Capture the cell that displays the provided text and extract its (x, y) central coordinate. 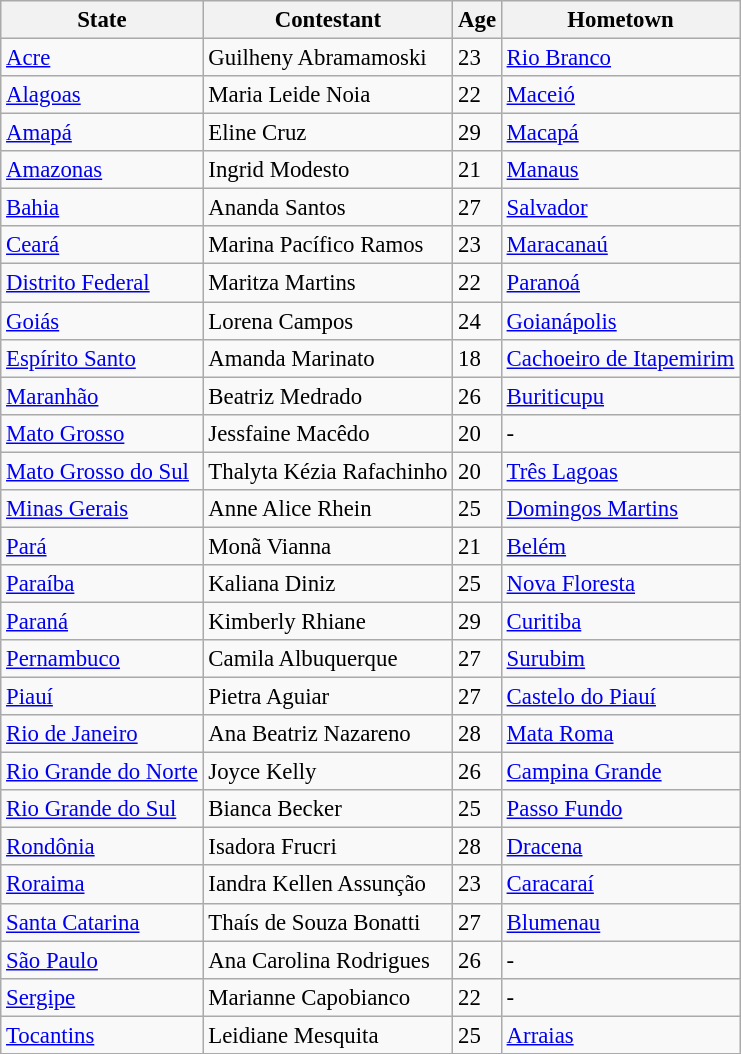
São Paulo (102, 960)
Isadora Frucri (328, 847)
Campina Grande (620, 772)
Distrito Federal (102, 283)
Marina Pacífico Ramos (328, 245)
Cachoeiro de Itapemirim (620, 358)
24 (478, 321)
Pernambuco (102, 659)
Nova Floresta (620, 584)
Curitiba (620, 621)
Belém (620, 546)
Maceió (620, 95)
Rondônia (102, 847)
Anne Alice Rhein (328, 509)
Pará (102, 546)
Marianne Capobianco (328, 997)
Kimberly Rhiane (328, 621)
Maria Leide Noia (328, 95)
Arraias (620, 1035)
Blumenau (620, 922)
Dracena (620, 847)
Kaliana Diniz (328, 584)
Rio Branco (620, 58)
Eline Cruz (328, 133)
Iandra Kellen Assunção (328, 885)
Rio Grande do Sul (102, 809)
Paraná (102, 621)
Mata Roma (620, 734)
Buriticupu (620, 396)
Domingos Martins (620, 509)
Thaís de Souza Bonatti (328, 922)
Caracaraí (620, 885)
Salvador (620, 208)
Age (478, 20)
Castelo do Piauí (620, 697)
Macapá (620, 133)
Santa Catarina (102, 922)
18 (478, 358)
Passo Fundo (620, 809)
Rio de Janeiro (102, 734)
Ana Beatriz Nazareno (328, 734)
Três Lagoas (620, 471)
Amazonas (102, 170)
Guilheny Abramamoski (328, 58)
Mato Grosso (102, 433)
Ingrid Modesto (328, 170)
Alagoas (102, 95)
Joyce Kelly (328, 772)
Amanda Marinato (328, 358)
Bahia (102, 208)
Camila Albuquerque (328, 659)
Lorena Campos (328, 321)
Goiás (102, 321)
Espírito Santo (102, 358)
Mato Grosso do Sul (102, 471)
Ceará (102, 245)
Piauí (102, 697)
Sergipe (102, 997)
Beatriz Medrado (328, 396)
Jessfaine Macêdo (328, 433)
Pietra Aguiar (328, 697)
Roraima (102, 885)
Paraíba (102, 584)
Goianápolis (620, 321)
Amapá (102, 133)
Rio Grande do Norte (102, 772)
Ana Carolina Rodrigues (328, 960)
Manaus (620, 170)
State (102, 20)
Tocantins (102, 1035)
Maritza Martins (328, 283)
Maranhão (102, 396)
Monã Vianna (328, 546)
Surubim (620, 659)
Maracanaú (620, 245)
Contestant (328, 20)
Ananda Santos (328, 208)
Hometown (620, 20)
Leidiane Mesquita (328, 1035)
Acre (102, 58)
Minas Gerais (102, 509)
Bianca Becker (328, 809)
Thalyta Kézia Rafachinho (328, 471)
Paranoá (620, 283)
